Detect which cell encompasses the target text, then output its (x, y) center coordinate. 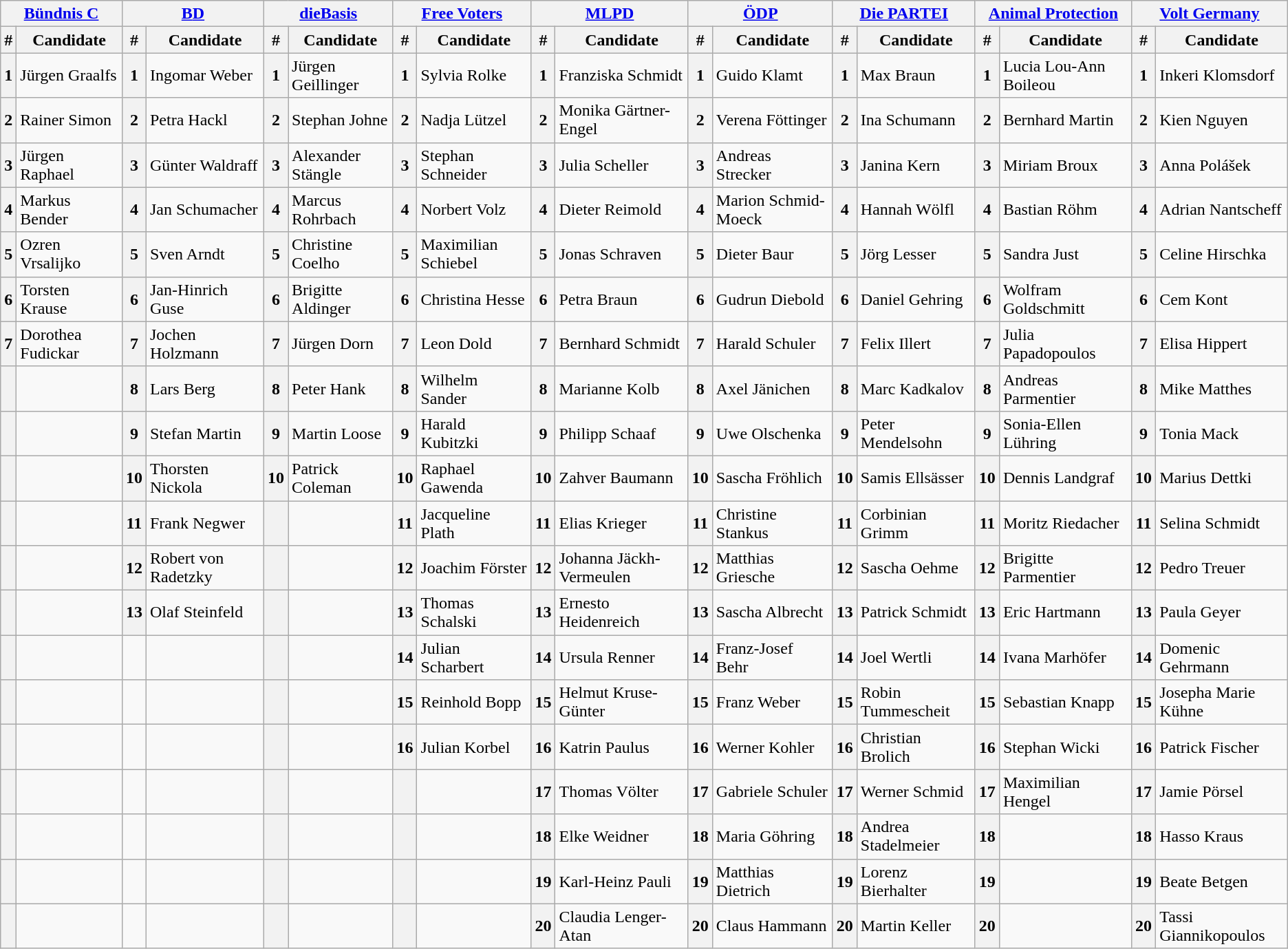
Sascha Oehme (916, 568)
Die PARTEI (904, 14)
Harald Schuler (772, 344)
Patrick Fischer (1222, 747)
Joachim Förster (474, 568)
Stefan Martin (205, 434)
Jörg Lesser (916, 255)
Corbinian Grimm (916, 523)
Christine Coelho (341, 255)
Jacqueline Plath (474, 523)
Franziska Schmidt (622, 76)
Selina Schmidt (1222, 523)
Verena Föttinger (772, 120)
Ingomar Weber (205, 76)
Cem Kont (1222, 299)
Jürgen Dorn (341, 344)
Sascha Fröhlich (772, 478)
Bastian Röhm (1065, 209)
Markus Bender (69, 209)
Martin Keller (916, 926)
Wilhelm Sander (474, 388)
Hannah Wölfl (916, 209)
Anna Polášek (1222, 165)
Ina Schumann (916, 120)
Tassi Giannikopoulos (1222, 926)
Axel Jänichen (772, 388)
Matthias Dietrich (772, 881)
Jan-Hinrich Guse (205, 299)
Lars Berg (205, 388)
Mike Matthes (1222, 388)
Miriam Broux (1065, 165)
Jamie Pörsel (1222, 791)
Janina Kern (916, 165)
Josepha Marie Kühne (1222, 702)
Brigitte Aldinger (341, 299)
Jochen Holzmann (205, 344)
ÖDP (760, 14)
Olaf Steinfeld (205, 612)
Andreas Strecker (772, 165)
Gudrun Diebold (772, 299)
Julian Scharbert (474, 658)
Christine Stankus (772, 523)
Patrick Coleman (341, 478)
Thomas Völter (622, 791)
Leon Dold (474, 344)
Sven Arndt (205, 255)
Max Braun (916, 76)
Free Voters (462, 14)
Maximilian Schiebel (474, 255)
Kien Nguyen (1222, 120)
Claudia Lenger-Atan (622, 926)
MLPD (610, 14)
Christian Brolich (916, 747)
Animal Protection (1053, 14)
Marcus Rohrbach (341, 209)
Uwe Olschenka (772, 434)
Claus Hammann (772, 926)
Marc Kadkalov (916, 388)
Werner Kohler (772, 747)
Julia Scheller (622, 165)
Gabriele Schuler (772, 791)
Robin Tummescheit (916, 702)
Samis Ellsässer (916, 478)
Moritz Riedacher (1065, 523)
Lucia Lou-Ann Boileou (1065, 76)
Jürgen Geillinger (341, 76)
Dieter Baur (772, 255)
Werner Schmid (916, 791)
Andrea Stadelmeier (916, 837)
Harald Kubitzki (474, 434)
Günter Waldraff (205, 165)
Karl-Heinz Pauli (622, 881)
Sandra Just (1065, 255)
Wolfram Goldschmitt (1065, 299)
Matthias Griesche (772, 568)
Celine Hirschka (1222, 255)
Dieter Reimold (622, 209)
Petra Braun (622, 299)
Julian Korbel (474, 747)
Tonia Mack (1222, 434)
Patrick Schmidt (916, 612)
Rainer Simon (69, 120)
Jürgen Raphael (69, 165)
Ivana Marhöfer (1065, 658)
Christina Hesse (474, 299)
Thorsten Nickola (205, 478)
Reinhold Bopp (474, 702)
Katrin Paulus (622, 747)
Marion Schmid-Moeck (772, 209)
Thomas Schalski (474, 612)
Nadja Lützel (474, 120)
Sebastian Knapp (1065, 702)
Maria Göhring (772, 837)
Alexander Stängle (341, 165)
Marianne Kolb (622, 388)
Elke Weidner (622, 837)
Norbert Volz (474, 209)
Inkeri Klomsdorf (1222, 76)
Elias Krieger (622, 523)
Ursula Renner (622, 658)
Petra Hackl (205, 120)
Beate Betgen (1222, 881)
Felix Illert (916, 344)
Pedro Treuer (1222, 568)
Robert von Radetzky (205, 568)
Lorenz Bierhalter (916, 881)
dieBasis (329, 14)
Frank Negwer (205, 523)
Ozren Vrsalijko (69, 255)
Bündnis C (62, 14)
Peter Mendelsohn (916, 434)
Paula Geyer (1222, 612)
Dorothea Fudickar (69, 344)
Sascha Albrecht (772, 612)
Stephan Schneider (474, 165)
Marius Dettki (1222, 478)
Franz-Josef Behr (772, 658)
Sylvia Rolke (474, 76)
Elisa Hippert (1222, 344)
Guido Klamt (772, 76)
Ernesto Heidenreich (622, 612)
Johanna Jäckh-Vermeulen (622, 568)
Andreas Parmentier (1065, 388)
Joel Wertli (916, 658)
Julia Papadopoulos (1065, 344)
Maximilian Hengel (1065, 791)
Dennis Landgraf (1065, 478)
Adrian Nantscheff (1222, 209)
Zahver Baumann (622, 478)
Bernhard Martin (1065, 120)
Sonia-Ellen Lühring (1065, 434)
Jürgen Graalfs (69, 76)
Peter Hank (341, 388)
Stephan Johne (341, 120)
Jonas Schraven (622, 255)
Daniel Gehring (916, 299)
Torsten Krause (69, 299)
Franz Weber (772, 702)
Philipp Schaaf (622, 434)
Volt Germany (1210, 14)
Monika Gärtner-Engel (622, 120)
Jan Schumacher (205, 209)
Hasso Kraus (1222, 837)
Domenic Gehrmann (1222, 658)
Bernhard Schmidt (622, 344)
Eric Hartmann (1065, 612)
Martin Loose (341, 434)
Helmut Kruse-Günter (622, 702)
Brigitte Parmentier (1065, 568)
Raphael Gawenda (474, 478)
BD (193, 14)
Stephan Wicki (1065, 747)
